Extract the (x, y) coordinate from the center of the cell holding the provided text.  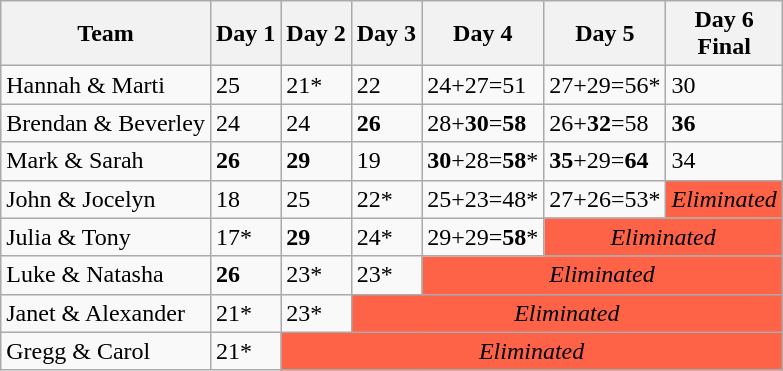
35+29=64 (605, 161)
Team (106, 34)
19 (386, 161)
Day 3 (386, 34)
22 (386, 85)
Julia & Tony (106, 237)
28+30=58 (483, 123)
Gregg & Carol (106, 351)
30+28=58* (483, 161)
17* (245, 237)
18 (245, 199)
Day 6Final (724, 34)
Day 4 (483, 34)
Day 1 (245, 34)
Hannah & Marti (106, 85)
26+32=58 (605, 123)
34 (724, 161)
24+27=51 (483, 85)
24* (386, 237)
30 (724, 85)
22* (386, 199)
36 (724, 123)
Brendan & Beverley (106, 123)
27+26=53* (605, 199)
25+23=48* (483, 199)
John & Jocelyn (106, 199)
Mark & Sarah (106, 161)
27+29=56* (605, 85)
Day 2 (316, 34)
Day 5 (605, 34)
Luke & Natasha (106, 275)
29+29=58* (483, 237)
Janet & Alexander (106, 313)
